Capture the cell that displays the provided text and extract its [x, y] central coordinate. 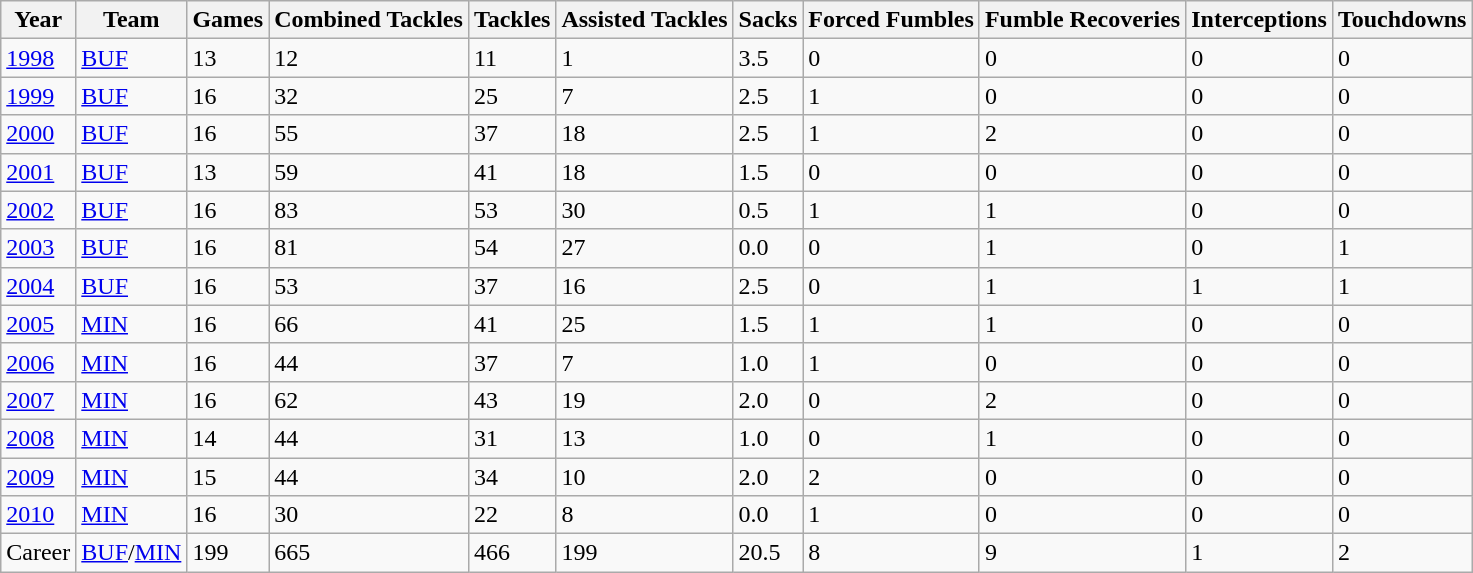
22 [512, 515]
19 [644, 400]
1999 [38, 96]
2005 [38, 324]
81 [369, 248]
0.5 [768, 210]
43 [512, 400]
466 [512, 553]
20.5 [768, 553]
2010 [38, 515]
62 [369, 400]
Team [132, 20]
Touchdowns [1402, 20]
BUF/MIN [132, 553]
Career [38, 553]
12 [369, 58]
Interceptions [1260, 20]
2006 [38, 362]
2003 [38, 248]
2008 [38, 438]
31 [512, 438]
Forced Fumbles [892, 20]
9 [1082, 553]
Year [38, 20]
Tackles [512, 20]
66 [369, 324]
1998 [38, 58]
27 [644, 248]
2007 [38, 400]
2009 [38, 477]
83 [369, 210]
15 [228, 477]
2002 [38, 210]
2004 [38, 286]
11 [512, 58]
34 [512, 477]
10 [644, 477]
Combined Tackles [369, 20]
32 [369, 96]
14 [228, 438]
3.5 [768, 58]
Games [228, 20]
59 [369, 172]
Sacks [768, 20]
55 [369, 134]
Fumble Recoveries [1082, 20]
2000 [38, 134]
Assisted Tackles [644, 20]
2001 [38, 172]
665 [369, 553]
54 [512, 248]
